Search for the cell housing the specified text and yield its [x, y] center coordinate. 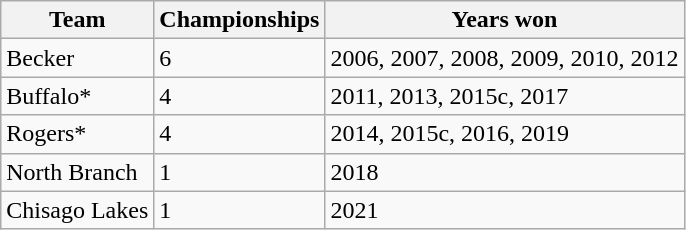
Becker [78, 58]
2018 [504, 172]
6 [240, 58]
2014, 2015c, 2016, 2019 [504, 134]
2006, 2007, 2008, 2009, 2010, 2012 [504, 58]
Chisago Lakes [78, 210]
North Branch [78, 172]
Championships [240, 20]
Team [78, 20]
Rogers* [78, 134]
2011, 2013, 2015c, 2017 [504, 96]
Years won [504, 20]
Buffalo* [78, 96]
2021 [504, 210]
